Find where the given text appears and provide that cell's center as (x, y) coordinate. 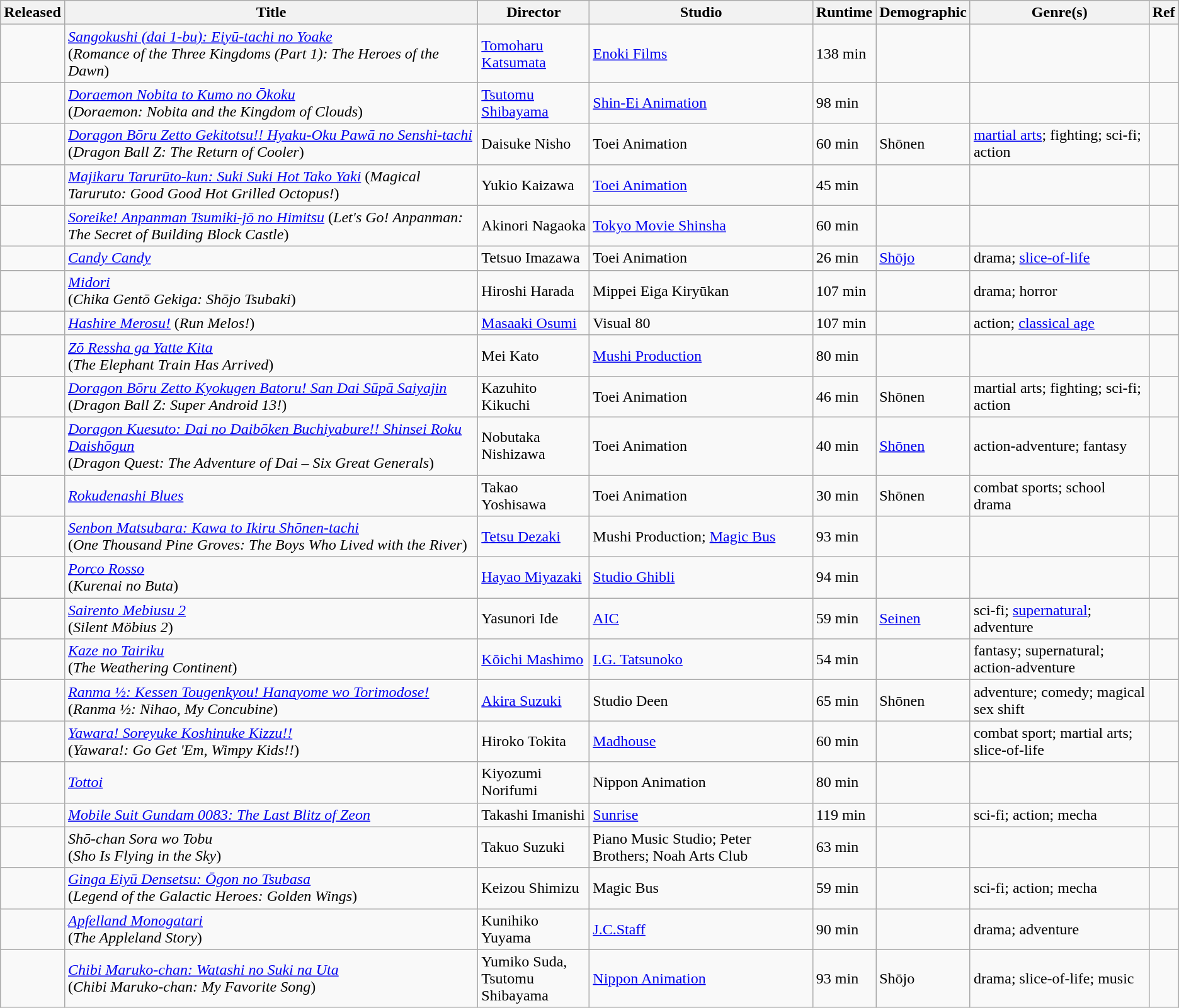
Seinen (923, 618)
54 min (844, 660)
Shō-chan Sora wo Tobu (Sho Is Flying in the Sky) (271, 847)
Released (33, 13)
Mushi Production; Magic Bus (702, 536)
65 min (844, 700)
Midori (Chika Gentō Gekiga: Shōjo Tsubaki) (271, 291)
Kaze no Tairiku (The Weathering Continent) (271, 660)
Masaaki Osumi (534, 323)
combat sport; martial arts; slice-of-life (1059, 742)
Piano Music Studio; Peter Brothers; Noah Arts Club (702, 847)
Akinori Nagaoka (534, 225)
Chibi Maruko-chan: Watashi no Suki na Uta (Chibi Maruko-chan: My Favorite Song) (271, 978)
Akira Suzuki (534, 700)
Ginga Eiyū Densetsu: Ōgon no Tsubasa (Legend of the Galactic Heroes: Golden Wings) (271, 888)
26 min (844, 258)
Tetsu Dezaki (534, 536)
Studio (702, 13)
Porco Rosso (Kurenai no Buta) (271, 578)
drama; slice-of-life (1059, 258)
40 min (844, 446)
Mushi Production (702, 355)
Apfelland Monogatari (The Appleland Story) (271, 929)
119 min (844, 815)
Soreike! Anpanman Tsumiki-jō no Himitsu (Let's Go! Anpanman: The Secret of Building Block Castle) (271, 225)
Mei Kato (534, 355)
Enoki Films (702, 54)
Doraemon Nobita to Kumo no Ōkoku (Doraemon: Nobita and the Kingdom of Clouds) (271, 103)
drama; adventure (1059, 929)
Yawara! Soreyuke Koshinuke Kizzu!! (Yawara!: Go Get 'Em, Wimpy Kids!!) (271, 742)
Sunrise (702, 815)
Mobile Suit Gundam 0083: The Last Blitz of Zeon (271, 815)
Shin-Ei Animation (702, 103)
Magic Bus (702, 888)
Majikaru Tarurūto-kun: Suki Suki Hot Tako Yaki (Magical Taruruto: Good Good Hot Grilled Octopus!) (271, 185)
Title (271, 13)
adventure; comedy; magical sex shift (1059, 700)
Takuo Suzuki (534, 847)
drama; horror (1059, 291)
Runtime (844, 13)
Ref (1164, 13)
Director (534, 13)
Sangokushi (dai 1-bu): Eiyū-tachi no Yoake (Romance of the Three Kingdoms (Part 1): The Heroes of the Dawn) (271, 54)
Hashire Merosu! (Run Melos!) (271, 323)
Doragon Kuesuto: Dai no Daibōken Buchiyabure!! Shinsei Roku Daishōgun(Dragon Quest: The Adventure of Dai – Six Great Generals) (271, 446)
J.C.Staff (702, 929)
46 min (844, 397)
Takashi Imanishi (534, 815)
combat sports; school drama (1059, 495)
Keizou Shimizu (534, 888)
action-adventure; fantasy (1059, 446)
Doragon Bōru Zetto Gekitotsu!! Hyaku-Oku Pawā no Senshi-tachi(Dragon Ball Z: The Return of Cooler) (271, 144)
45 min (844, 185)
Studio Deen (702, 700)
Hayao Miyazaki (534, 578)
Kiyozumi Norifumi (534, 782)
Madhouse (702, 742)
Yasunori Ide (534, 618)
I.G. Tatsunoko (702, 660)
Nobutaka Nishizawa (534, 446)
30 min (844, 495)
Hiroko Tokita (534, 742)
Yumiko Suda,Tsutomu Shibayama (534, 978)
Tomoharu Katsumata (534, 54)
138 min (844, 54)
Kazuhito Kikuchi (534, 397)
Zō Ressha ga Yatte Kita (The Elephant Train Has Arrived) (271, 355)
Tsutomu Shibayama (534, 103)
Studio Ghibli (702, 578)
Senbon Matsubara: Kawa to Ikiru Shōnen-tachi (One Thousand Pine Groves: The Boys Who Lived with the River) (271, 536)
action; classical age (1059, 323)
63 min (844, 847)
Mippei Eiga Kiryūkan (702, 291)
Rokudenashi Blues (271, 495)
AIC (702, 618)
Candy Candy (271, 258)
sci-fi; supernatural; adventure (1059, 618)
Daisuke Nisho (534, 144)
Ranma ½: Kessen Tougenkyou! Hanayome wo Torimodose! (Ranma ½: Nihao, My Concubine) (271, 700)
Demographic (923, 13)
Hiroshi Harada (534, 291)
Yukio Kaizawa (534, 185)
Sairento Mebiusu 2 (Silent Möbius 2) (271, 618)
Tetsuo Imazawa (534, 258)
90 min (844, 929)
94 min (844, 578)
Kunihiko Yuyama (534, 929)
Tottoi (271, 782)
98 min (844, 103)
Genre(s) (1059, 13)
Tokyo Movie Shinsha (702, 225)
Doragon Bōru Zetto Kyokugen Batoru! San Dai Sūpā Saiyajin (Dragon Ball Z: Super Android 13!) (271, 397)
Kōichi Mashimo (534, 660)
drama; slice-of-life; music (1059, 978)
fantasy; supernatural; action-adventure (1059, 660)
Visual 80 (702, 323)
Takao Yoshisawa (534, 495)
